Pinpoint the cell where the given text exists, returning its [X, Y] midpoint coordinate. 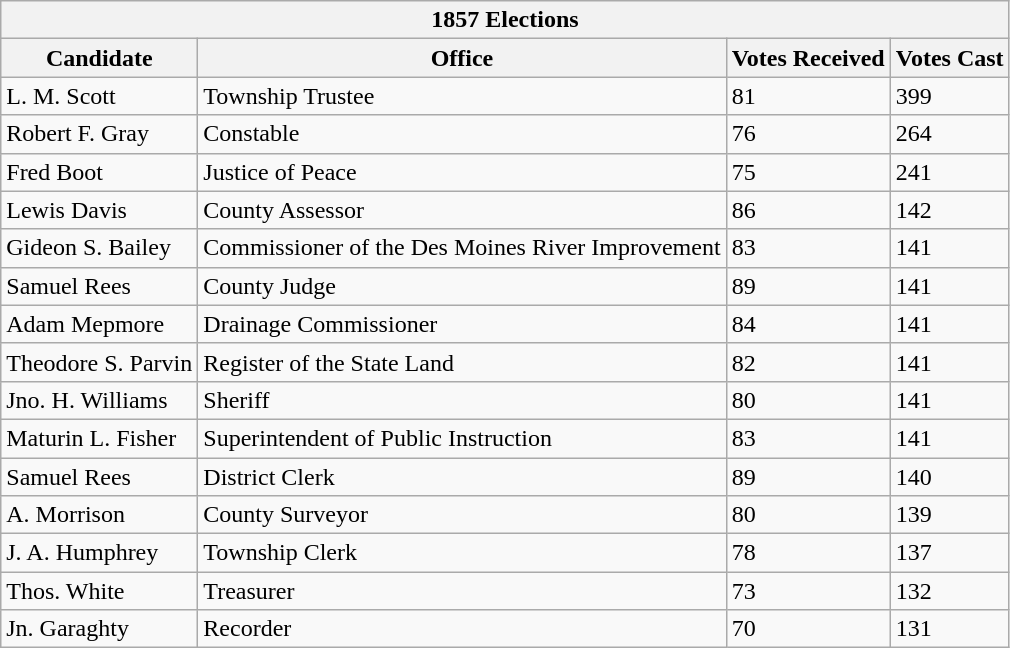
1857 Elections [505, 20]
County Judge [462, 286]
75 [808, 172]
District Clerk [462, 477]
Jno. H. Williams [100, 400]
Constable [462, 134]
Office [462, 58]
County Assessor [462, 210]
A. Morrison [100, 515]
Candidate [100, 58]
Lewis Davis [100, 210]
131 [950, 629]
Drainage Commissioner [462, 324]
132 [950, 591]
Sheriff [462, 400]
70 [808, 629]
Township Clerk [462, 553]
140 [950, 477]
Register of the State Land [462, 362]
139 [950, 515]
241 [950, 172]
Theodore S. Parvin [100, 362]
Treasurer [462, 591]
Votes Cast [950, 58]
82 [808, 362]
Votes Received [808, 58]
Robert F. Gray [100, 134]
Gideon S. Bailey [100, 248]
137 [950, 553]
Commissioner of the Des Moines River Improvement [462, 248]
142 [950, 210]
Recorder [462, 629]
County Surveyor [462, 515]
78 [808, 553]
Jn. Garaghty [100, 629]
Superintendent of Public Instruction [462, 438]
Township Trustee [462, 96]
Maturin L. Fisher [100, 438]
J. A. Humphrey [100, 553]
Justice of Peace [462, 172]
Thos. White [100, 591]
86 [808, 210]
399 [950, 96]
81 [808, 96]
Adam Mepmore [100, 324]
84 [808, 324]
76 [808, 134]
Fred Boot [100, 172]
73 [808, 591]
264 [950, 134]
L. M. Scott [100, 96]
